Return the [X, Y] coordinate for the center point of the cell that contains the specified text.  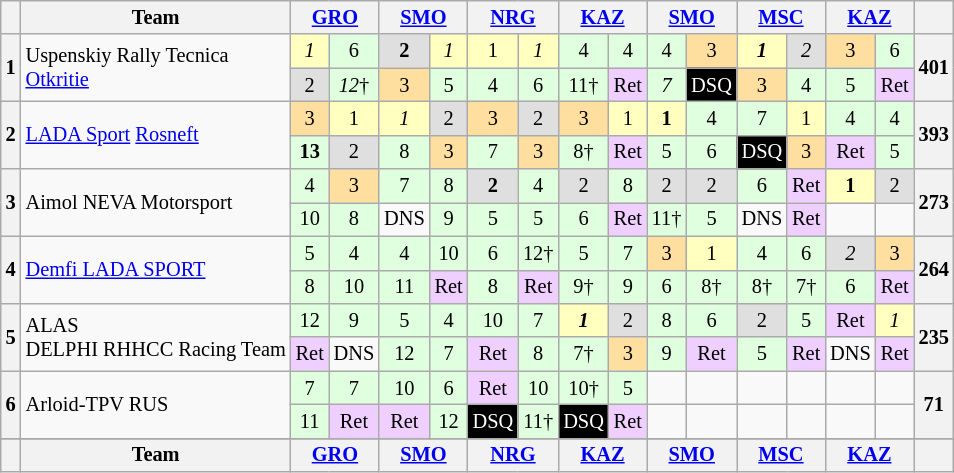
Aimol NEVA Motorsport [156, 202]
9† [583, 287]
264 [934, 270]
10† [583, 388]
235 [934, 336]
Demfi LADA SPORT [156, 270]
71 [934, 404]
ALAS DELPHI RHHCC Racing Team [156, 336]
LADA Sport Rosneft [156, 134]
13 [310, 152]
401 [934, 68]
Uspenskiy Rally TecnicaOtkritie [156, 68]
273 [934, 202]
393 [934, 134]
Arloid-TPV RUS [156, 404]
